Locate the cell with the specified text and output its [X, Y] center coordinate. 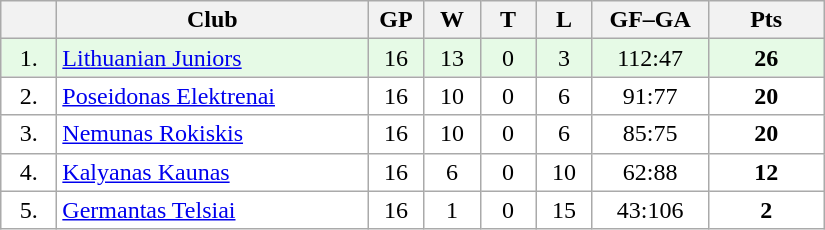
Nemunas Rokiskis [212, 134]
26 [766, 58]
W [452, 20]
Lithuanian Juniors [212, 58]
62:88 [650, 172]
1. [29, 58]
L [564, 20]
5. [29, 210]
15 [564, 210]
43:106 [650, 210]
3. [29, 134]
4. [29, 172]
Poseidonas Elektrenai [212, 96]
GF–GA [650, 20]
Kalyanas Kaunas [212, 172]
Pts [766, 20]
2. [29, 96]
13 [452, 58]
2 [766, 210]
GP [396, 20]
91:77 [650, 96]
Club [212, 20]
12 [766, 172]
112:47 [650, 58]
T [508, 20]
85:75 [650, 134]
Germantas Telsiai [212, 210]
1 [452, 210]
3 [564, 58]
